Scan for the cell matching the given text and deliver its [X, Y] coordinate at center. 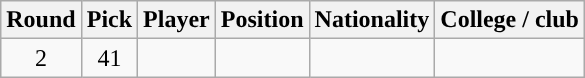
Player [177, 20]
Nationality [372, 20]
Round [41, 20]
41 [109, 58]
2 [41, 58]
College / club [510, 20]
Position [262, 20]
Pick [109, 20]
